Extract the [x, y] coordinate from the center of the cell holding the provided text.  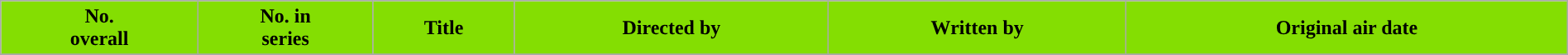
No. inseries [285, 28]
Directed by [672, 28]
Written by [978, 28]
Original air date [1347, 28]
Title [443, 28]
No.overall [99, 28]
